From the cell containing the given text, extract its center point as [X, Y] coordinate. 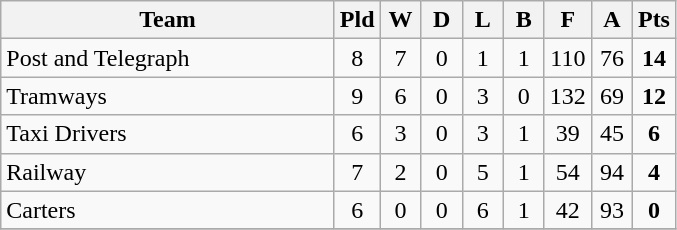
B [524, 20]
Post and Telegraph [168, 58]
4 [654, 172]
12 [654, 96]
A [612, 20]
W [400, 20]
94 [612, 172]
69 [612, 96]
Railway [168, 172]
D [442, 20]
F [568, 20]
39 [568, 134]
9 [357, 96]
Tramways [168, 96]
45 [612, 134]
5 [482, 172]
Pts [654, 20]
Carters [168, 210]
76 [612, 58]
132 [568, 96]
93 [612, 210]
8 [357, 58]
14 [654, 58]
2 [400, 172]
Taxi Drivers [168, 134]
110 [568, 58]
54 [568, 172]
Pld [357, 20]
42 [568, 210]
Team [168, 20]
L [482, 20]
